Pinpoint the cell where the given text exists, returning its [x, y] midpoint coordinate. 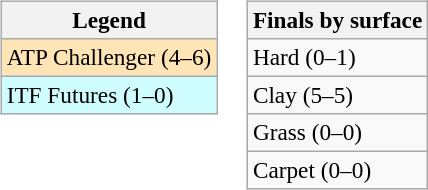
ATP Challenger (4–6) [108, 57]
Hard (0–1) [337, 57]
Carpet (0–0) [337, 171]
Finals by surface [337, 20]
Grass (0–0) [337, 133]
ITF Futures (1–0) [108, 95]
Clay (5–5) [337, 95]
Legend [108, 20]
